Capture the cell that displays the provided text and extract its [X, Y] central coordinate. 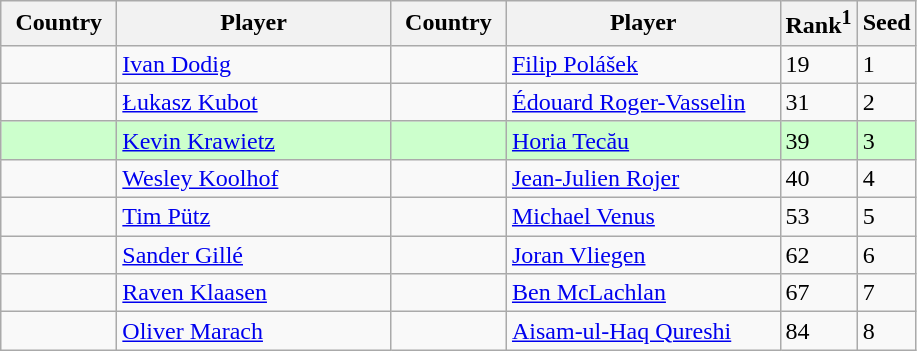
62 [818, 255]
Łukasz Kubot [254, 102]
Wesley Koolhof [254, 178]
Édouard Roger-Vasselin [643, 102]
Tim Pütz [254, 217]
53 [818, 217]
Rank1 [818, 24]
3 [886, 140]
Jean-Julien Rojer [643, 178]
Ivan Dodig [254, 64]
Ben McLachlan [643, 293]
Raven Klaasen [254, 293]
Seed [886, 24]
4 [886, 178]
Aisam-ul-Haq Qureshi [643, 331]
5 [886, 217]
2 [886, 102]
6 [886, 255]
8 [886, 331]
1 [886, 64]
7 [886, 293]
Michael Venus [643, 217]
Kevin Krawietz [254, 140]
Sander Gillé [254, 255]
19 [818, 64]
84 [818, 331]
Oliver Marach [254, 331]
40 [818, 178]
Filip Polášek [643, 64]
Horia Tecău [643, 140]
39 [818, 140]
67 [818, 293]
Joran Vliegen [643, 255]
31 [818, 102]
